For the text-containing cell, return its midpoint in [X, Y] coordinate format. 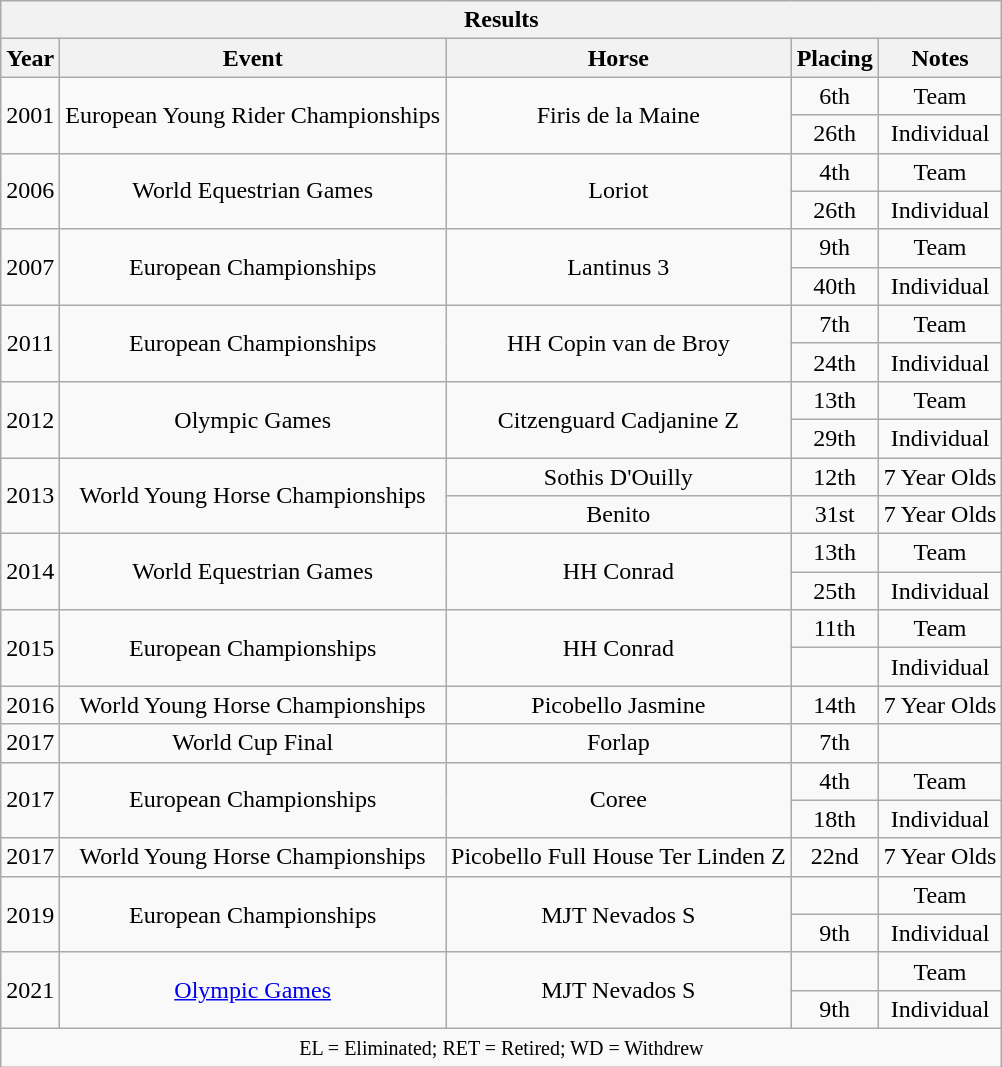
40th [834, 286]
Year [30, 58]
2015 [30, 648]
Notes [940, 58]
2019 [30, 914]
2016 [30, 705]
Picobello Full House Ter Linden Z [619, 857]
2007 [30, 267]
24th [834, 362]
Forlap [619, 743]
14th [834, 705]
22nd [834, 857]
18th [834, 819]
29th [834, 438]
HH Copin van de Broy [619, 343]
2014 [30, 572]
2021 [30, 990]
Sothis D'Ouilly [619, 477]
EL = Eliminated; RET = Retired; WD = Withdrew [502, 1047]
European Young Rider Championships [253, 115]
Picobello Jasmine [619, 705]
31st [834, 515]
Coree [619, 800]
2012 [30, 419]
World Cup Final [253, 743]
Horse [619, 58]
2006 [30, 191]
Benito [619, 515]
Event [253, 58]
Lantinus 3 [619, 267]
12th [834, 477]
2011 [30, 343]
Citzenguard Cadjanine Z [619, 419]
Loriot [619, 191]
25th [834, 591]
Firis de la Maine [619, 115]
2013 [30, 496]
11th [834, 629]
6th [834, 96]
2001 [30, 115]
Results [502, 20]
Placing [834, 58]
